For the text-containing cell, return its midpoint in (x, y) coordinate format. 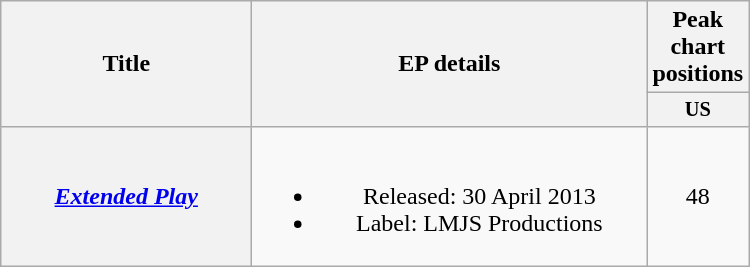
Title (126, 64)
Peakchartpositions (698, 47)
US (698, 110)
Extended Play (126, 196)
Released: 30 April 2013Label: LMJS Productions (450, 196)
48 (698, 196)
EP details (450, 64)
